Find where the given text appears and provide that cell's center as [X, Y] coordinate. 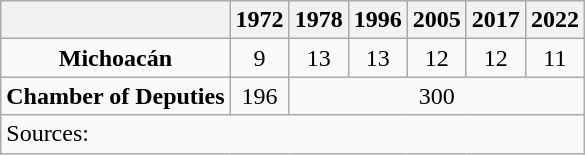
1996 [378, 20]
1978 [318, 20]
2005 [436, 20]
Chamber of Deputies [116, 96]
196 [260, 96]
2017 [496, 20]
Michoacán [116, 58]
1972 [260, 20]
11 [554, 58]
2022 [554, 20]
300 [436, 96]
9 [260, 58]
Sources: [293, 134]
